Find where the given text appears and provide that cell's center as (X, Y) coordinate. 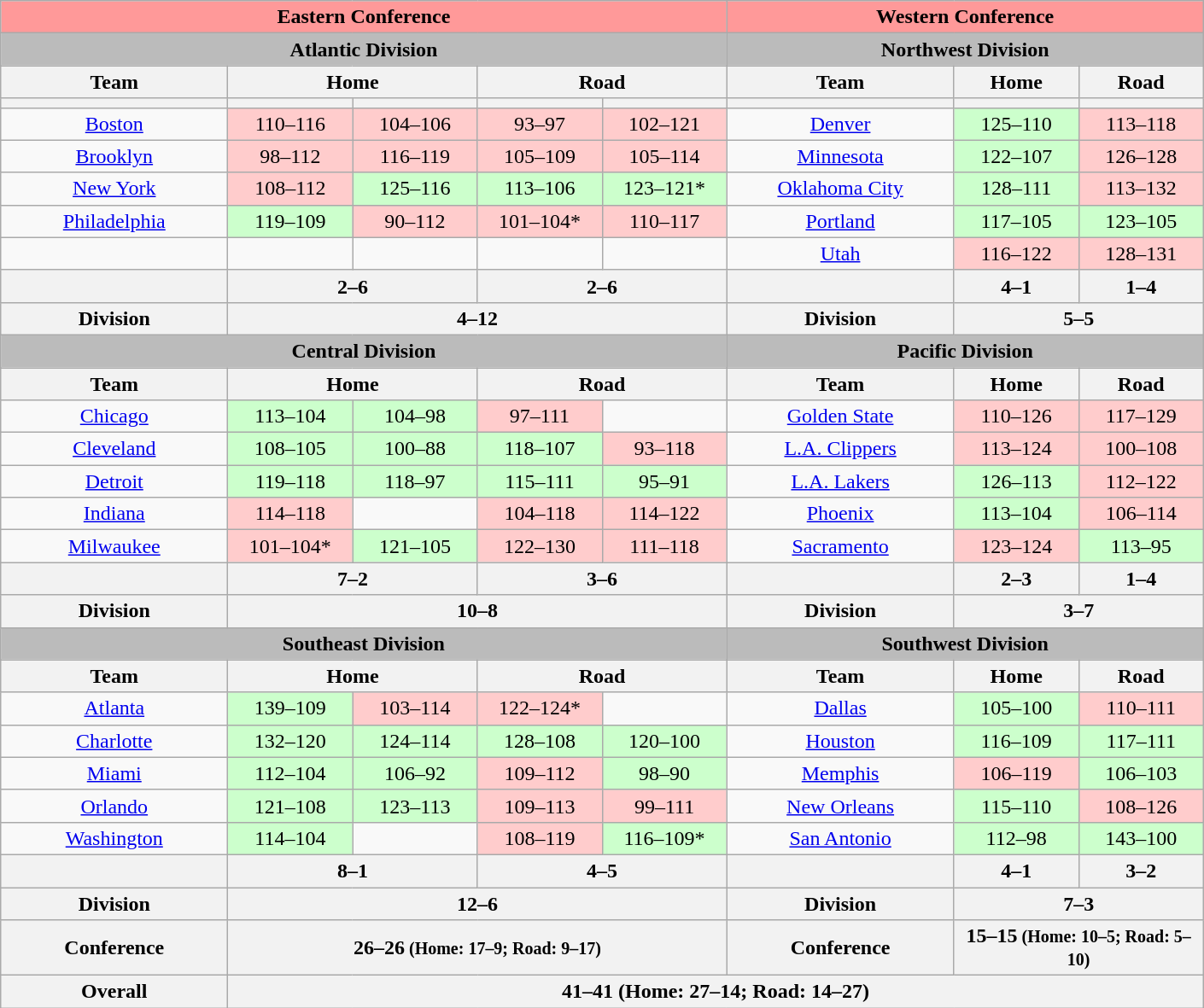
Cleveland (114, 449)
118–107 (540, 449)
113–124 (1016, 449)
105–100 (1016, 708)
97–111 (540, 417)
5–5 (1078, 318)
117–129 (1141, 417)
3–7 (1078, 611)
125–110 (1016, 124)
128–111 (1016, 189)
Overall (114, 992)
106–92 (415, 773)
106–103 (1141, 773)
90–112 (415, 221)
108–105 (290, 449)
125–116 (415, 189)
Oklahoma City (840, 189)
103–114 (415, 708)
121–108 (290, 806)
122–107 (1016, 156)
Atlanta (114, 708)
Denver (840, 124)
3–6 (602, 579)
119–109 (290, 221)
Charlotte (114, 741)
Detroit (114, 481)
2–3 (1016, 579)
Chicago (114, 417)
110–116 (290, 124)
111–118 (664, 546)
117–111 (1141, 741)
4–12 (477, 318)
8–1 (353, 871)
93–97 (540, 124)
Sacramento (840, 546)
120–100 (664, 741)
114–104 (290, 838)
93–118 (664, 449)
121–105 (415, 546)
4–5 (602, 871)
Indiana (114, 514)
119–118 (290, 481)
128–131 (1141, 253)
116–109 (1016, 741)
Western Conference (965, 17)
10–8 (477, 611)
Southwest Division (965, 644)
98–90 (664, 773)
Minnesota (840, 156)
117–105 (1016, 221)
26–26 (Home: 17–9; Road: 9–17) (477, 947)
108–119 (540, 838)
95–91 (664, 481)
Portland (840, 221)
108–126 (1141, 806)
7–3 (1078, 904)
139–109 (290, 708)
116–109* (664, 838)
Miami (114, 773)
115–110 (1016, 806)
Central Division (364, 351)
128–108 (540, 741)
7–2 (353, 579)
San Antonio (840, 838)
113–106 (540, 189)
Utah (840, 253)
110–111 (1141, 708)
109–112 (540, 773)
Southeast Division (364, 644)
106–119 (1016, 773)
100–108 (1141, 449)
104–118 (540, 514)
Pacific Division (965, 351)
New York (114, 189)
Northwest Division (965, 50)
Memphis (840, 773)
112–98 (1016, 838)
112–122 (1141, 481)
114–122 (664, 514)
109–113 (540, 806)
112–104 (290, 773)
99–111 (664, 806)
126–128 (1141, 156)
105–114 (664, 156)
41–41 (Home: 27–14; Road: 14–27) (716, 992)
110–117 (664, 221)
100–88 (415, 449)
Boston (114, 124)
Golden State (840, 417)
113–132 (1141, 189)
Dallas (840, 708)
L.A. Lakers (840, 481)
Brooklyn (114, 156)
118–97 (415, 481)
Orlando (114, 806)
113–118 (1141, 124)
113–95 (1141, 546)
3–2 (1141, 871)
104–98 (415, 417)
124–114 (415, 741)
132–120 (290, 741)
Houston (840, 741)
12–6 (477, 904)
104–106 (415, 124)
114–118 (290, 514)
123–113 (415, 806)
123–124 (1016, 546)
110–126 (1016, 417)
102–121 (664, 124)
105–109 (540, 156)
116–122 (1016, 253)
116–119 (415, 156)
98–112 (290, 156)
122–124* (540, 708)
15–15 (Home: 10–5; Road: 5–10) (1078, 947)
126–113 (1016, 481)
Eastern Conference (364, 17)
Philadelphia (114, 221)
L.A. Clippers (840, 449)
115–111 (540, 481)
123–105 (1141, 221)
Phoenix (840, 514)
106–114 (1141, 514)
Washington (114, 838)
New Orleans (840, 806)
108–112 (290, 189)
Atlantic Division (364, 50)
122–130 (540, 546)
123–121* (664, 189)
143–100 (1141, 838)
Milwaukee (114, 546)
